For the text-containing cell, return its midpoint in (x, y) coordinate format. 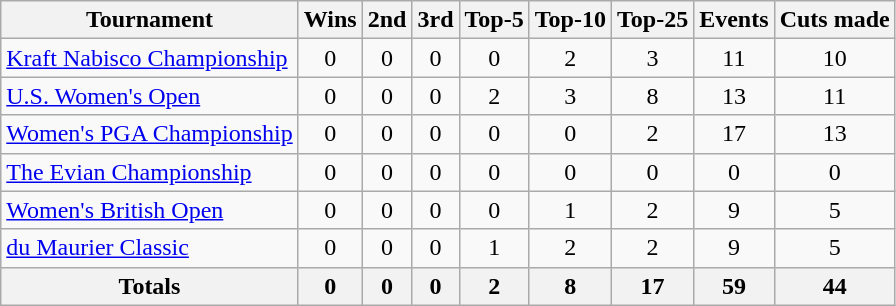
Top-10 (570, 20)
Cuts made (834, 20)
Kraft Nabisco Championship (150, 58)
59 (734, 286)
10 (834, 58)
44 (834, 286)
Wins (330, 20)
Women's British Open (150, 210)
Top-5 (494, 20)
du Maurier Classic (150, 248)
U.S. Women's Open (150, 96)
Top-25 (652, 20)
Tournament (150, 20)
3rd (436, 20)
Totals (150, 286)
Events (734, 20)
Women's PGA Championship (150, 134)
2nd (387, 20)
The Evian Championship (150, 172)
